Provide the (x, y) coordinate of the cell's center where the given text is located.  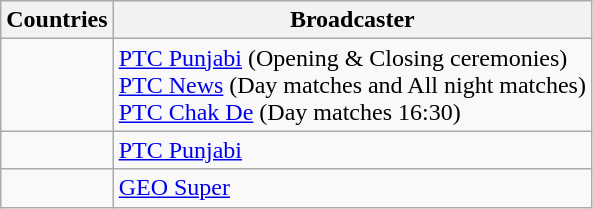
Broadcaster (352, 20)
Countries (57, 20)
PTC Punjabi (352, 150)
PTC Punjabi (Opening & Closing ceremonies)PTC News (Day matches and All night matches)PTC Chak De (Day matches 16:30) (352, 85)
GEO Super (352, 188)
